Identify which cell holds the provided text, then report its [X, Y] central coordinate. 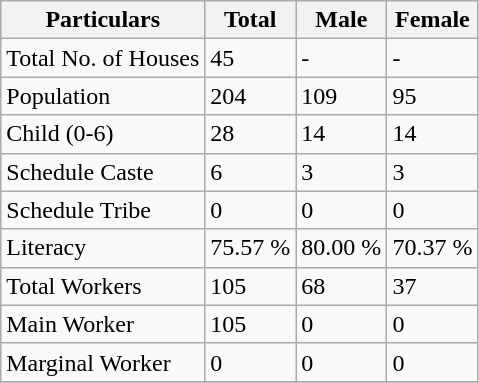
Schedule Caste [103, 172]
Particulars [103, 20]
45 [250, 58]
Total [250, 20]
Population [103, 96]
Total Workers [103, 286]
Literacy [103, 248]
75.57 % [250, 248]
Male [342, 20]
6 [250, 172]
Marginal Worker [103, 362]
Schedule Tribe [103, 210]
109 [342, 96]
95 [432, 96]
37 [432, 286]
Total No. of Houses [103, 58]
28 [250, 134]
70.37 % [432, 248]
Child (0-6) [103, 134]
204 [250, 96]
68 [342, 286]
Main Worker [103, 324]
80.00 % [342, 248]
Female [432, 20]
